Locate the cell with the specified text and output its (X, Y) center coordinate. 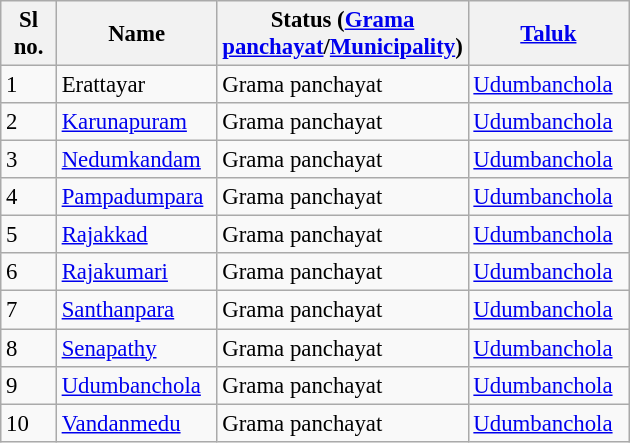
Status (Grama panchayat/Municipality) (342, 34)
Karunapuram (136, 122)
1 (29, 85)
Sl no. (29, 34)
Rajakkad (136, 235)
7 (29, 310)
2 (29, 122)
10 (29, 423)
Erattayar (136, 85)
3 (29, 160)
Senapathy (136, 348)
6 (29, 273)
Pampadumpara (136, 197)
Vandanmedu (136, 423)
5 (29, 235)
Rajakumari (136, 273)
Nedumkandam (136, 160)
8 (29, 348)
Santhanpara (136, 310)
Name (136, 34)
9 (29, 385)
4 (29, 197)
Taluk (548, 34)
